Detect which cell encompasses the target text, then output its (x, y) center coordinate. 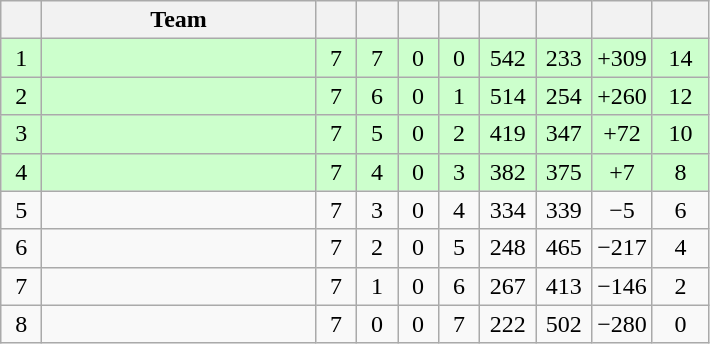
−146 (622, 286)
502 (564, 324)
248 (508, 248)
14 (680, 58)
413 (564, 286)
−280 (622, 324)
267 (508, 286)
+309 (622, 58)
10 (680, 134)
339 (564, 210)
12 (680, 96)
254 (564, 96)
347 (564, 134)
−5 (622, 210)
382 (508, 172)
375 (564, 172)
−217 (622, 248)
334 (508, 210)
+260 (622, 96)
+7 (622, 172)
419 (508, 134)
233 (564, 58)
542 (508, 58)
Team (179, 20)
514 (508, 96)
222 (508, 324)
465 (564, 248)
+72 (622, 134)
